Output the (X, Y) coordinate of the center of the cell containing the given text.  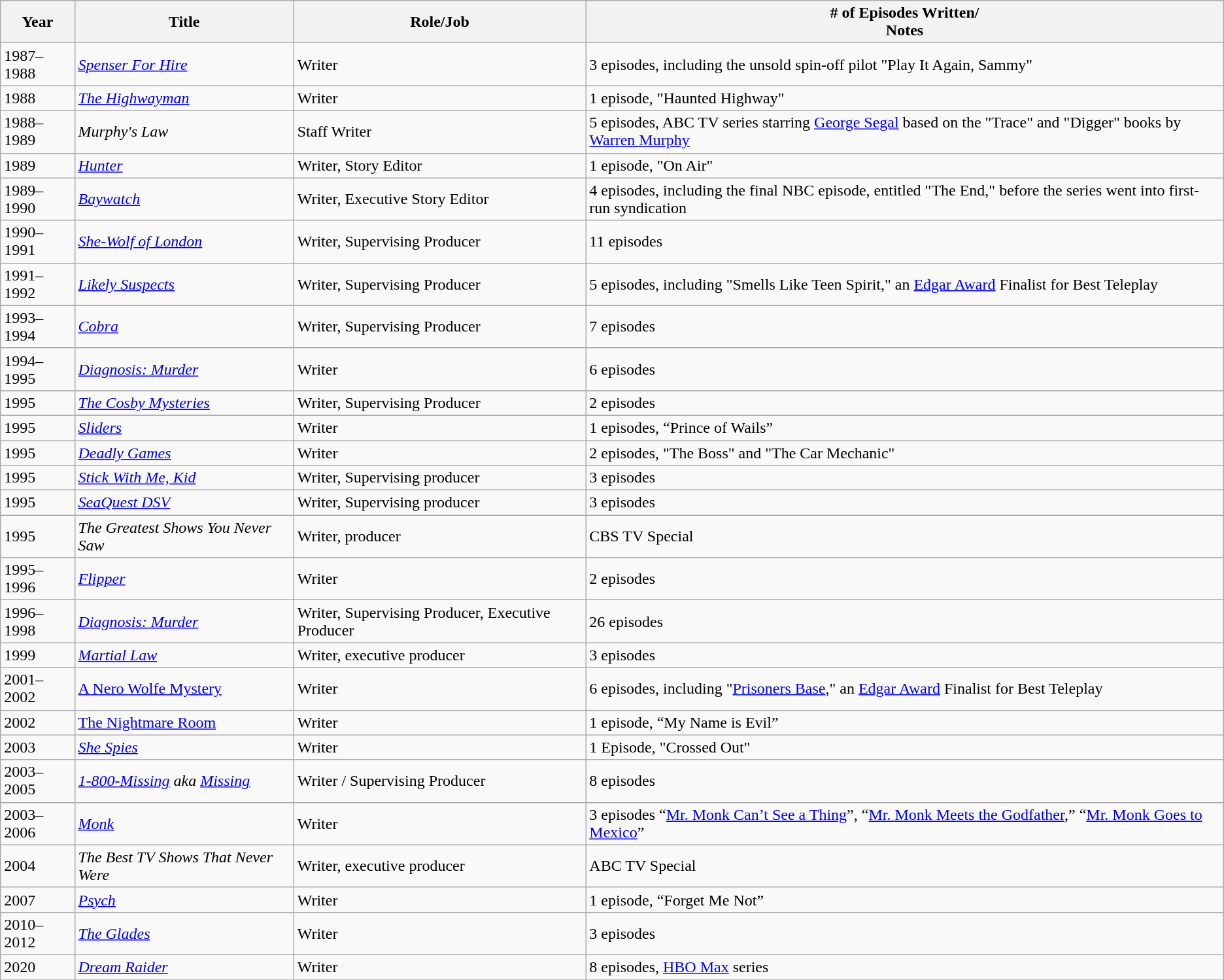
1993–1994 (38, 327)
1995–1996 (38, 579)
26 episodes (905, 621)
3 episodes “Mr. Monk Can’t See a Thing”, “Mr. Monk Meets the Godfather,” “Mr. Monk Goes to Mexico” (905, 824)
Hunter (184, 165)
2 episodes, "The Boss" and "The Car Mechanic" (905, 453)
1991–1992 (38, 284)
She-Wolf of London (184, 242)
Writer, Story Editor (439, 165)
Year (38, 22)
2020 (38, 967)
Dream Raider (184, 967)
Baywatch (184, 199)
8 episodes, HBO Max series (905, 967)
ABC TV Special (905, 866)
Martial Law (184, 655)
She Spies (184, 747)
5 episodes, ABC TV series starring George Segal based on the "Trace" and "Digger" books by Warren Murphy (905, 132)
1 Episode, "Crossed Out" (905, 747)
1 episodes, “Prince of Wails” (905, 428)
1990–1991 (38, 242)
A Nero Wolfe Mystery (184, 689)
Writer, producer (439, 536)
1999 (38, 655)
Deadly Games (184, 453)
Writer / Supervising Producer (439, 781)
Spenser For Hire (184, 64)
7 episodes (905, 327)
5 episodes, including "Smells Like Teen Spirit," an Edgar Award Finalist for Best Teleplay (905, 284)
1994–1995 (38, 369)
The Highwayman (184, 98)
3 episodes, including the unsold spin-off pilot "Play It Again, Sammy" (905, 64)
2002 (38, 722)
Role/Job (439, 22)
The Glades (184, 934)
1 episode, "On Air" (905, 165)
Writer, Executive Story Editor (439, 199)
1989–1990 (38, 199)
1996–1998 (38, 621)
2001–2002 (38, 689)
11 episodes (905, 242)
1987–1988 (38, 64)
1 episode, "Haunted Highway" (905, 98)
1 episode, “My Name is Evil” (905, 722)
Psych (184, 900)
Cobra (184, 327)
The Nightmare Room (184, 722)
6 episodes (905, 369)
2004 (38, 866)
Sliders (184, 428)
1 episode, “Forget Me Not” (905, 900)
# of Episodes Written/Notes (905, 22)
1988–1989 (38, 132)
The Best TV Shows That Never Were (184, 866)
1989 (38, 165)
2003 (38, 747)
Flipper (184, 579)
2003–2006 (38, 824)
8 episodes (905, 781)
Murphy's Law (184, 132)
Monk (184, 824)
CBS TV Special (905, 536)
2003–2005 (38, 781)
Stick With Me, Kid (184, 478)
1-800-Missing aka Missing (184, 781)
The Greatest Shows You Never Saw (184, 536)
4 episodes, including the final NBC episode, entitled "The End," before the series went into first-run syndication (905, 199)
SeaQuest DSV (184, 503)
2010–2012 (38, 934)
6 episodes, including "Prisoners Base," an Edgar Award Finalist for Best Teleplay (905, 689)
2007 (38, 900)
Staff Writer (439, 132)
1988 (38, 98)
Title (184, 22)
Writer, Supervising Producer, Executive Producer (439, 621)
The Cosby Mysteries (184, 403)
Likely Suspects (184, 284)
